Detect which cell encompasses the target text, then output its (X, Y) center coordinate. 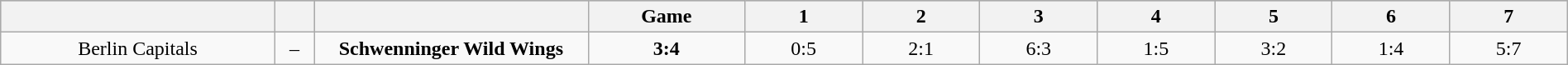
3:2 (1274, 48)
5 (1274, 17)
4 (1156, 17)
1:5 (1156, 48)
0:5 (804, 48)
1:4 (1391, 48)
6:3 (1039, 48)
1 (804, 17)
2 (921, 17)
Game (667, 17)
Berlin Capitals (138, 48)
2:1 (921, 48)
5:7 (1508, 48)
Schwenninger Wild Wings (452, 48)
6 (1391, 17)
3 (1039, 17)
7 (1508, 17)
– (294, 48)
3:4 (667, 48)
